Determine the (x, y) coordinate at the center of the cell enclosing the given text.  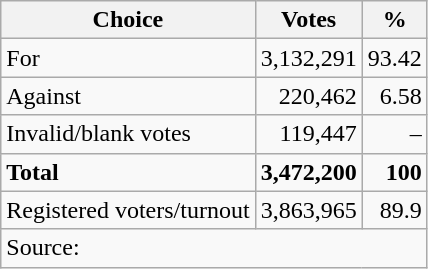
Source: (214, 248)
For (128, 58)
3,132,291 (308, 58)
% (394, 20)
Votes (308, 20)
Registered voters/turnout (128, 210)
220,462 (308, 96)
– (394, 134)
3,472,200 (308, 172)
119,447 (308, 134)
Choice (128, 20)
89.9 (394, 210)
Against (128, 96)
Total (128, 172)
93.42 (394, 58)
3,863,965 (308, 210)
6.58 (394, 96)
100 (394, 172)
Invalid/blank votes (128, 134)
